Scan for the cell matching the given text and deliver its [x, y] coordinate at center. 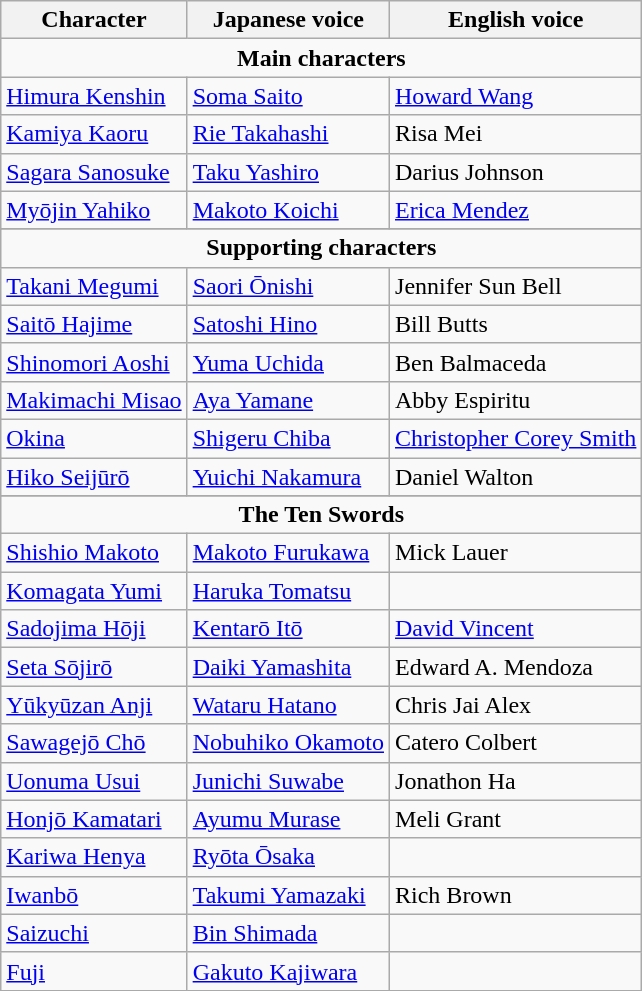
Soma Saito [288, 96]
Honjō Kamatari [94, 819]
Himura Kenshin [94, 96]
Yūkyūzan Anji [94, 705]
Yuma Uchida [288, 362]
Supporting characters [322, 248]
Uonuma Usui [94, 781]
Daniel Walton [516, 477]
Makoto Furukawa [288, 553]
Catero Colbert [516, 743]
Rich Brown [516, 895]
Iwanbō [94, 895]
Taku Yashiro [288, 172]
Rie Takahashi [288, 134]
Aya Yamane [288, 400]
Shigeru Chiba [288, 438]
Edward A. Mendoza [516, 667]
Ayumu Murase [288, 819]
Chris Jai Alex [516, 705]
Sagara Sanosuke [94, 172]
Saitō Hajime [94, 324]
Satoshi Hino [288, 324]
Saori Ōnishi [288, 286]
Howard Wang [516, 96]
Shishio Makoto [94, 553]
Okina [94, 438]
Shinomori Aoshi [94, 362]
Bin Shimada [288, 933]
Japanese voice [288, 20]
Komagata Yumi [94, 591]
Meli Grant [516, 819]
Haruka Tomatsu [288, 591]
Kariwa Henya [94, 857]
Abby Espiritu [516, 400]
Character [94, 20]
Daiki Yamashita [288, 667]
Mick Lauer [516, 553]
Saizuchi [94, 933]
David Vincent [516, 629]
Wataru Hatano [288, 705]
Takani Megumi [94, 286]
Ryōta Ōsaka [288, 857]
Main characters [322, 58]
Makoto Koichi [288, 210]
Hiko Seijūrō [94, 477]
Jonathon Ha [516, 781]
Risa Mei [516, 134]
Darius Johnson [516, 172]
Jennifer Sun Bell [516, 286]
Junichi Suwabe [288, 781]
Fuji [94, 971]
Takumi Yamazaki [288, 895]
Nobuhiko Okamoto [288, 743]
Myōjin Yahiko [94, 210]
Sawagejō Chō [94, 743]
Bill Butts [516, 324]
English voice [516, 20]
Makimachi Misao [94, 400]
Gakuto Kajiwara [288, 971]
Ben Balmaceda [516, 362]
Erica Mendez [516, 210]
Yuichi Nakamura [288, 477]
Kamiya Kaoru [94, 134]
Kentarō Itō [288, 629]
Christopher Corey Smith [516, 438]
Seta Sōjirō [94, 667]
The Ten Swords [322, 515]
Sadojima Hōji [94, 629]
